Scan for the cell matching the given text and deliver its [X, Y] coordinate at center. 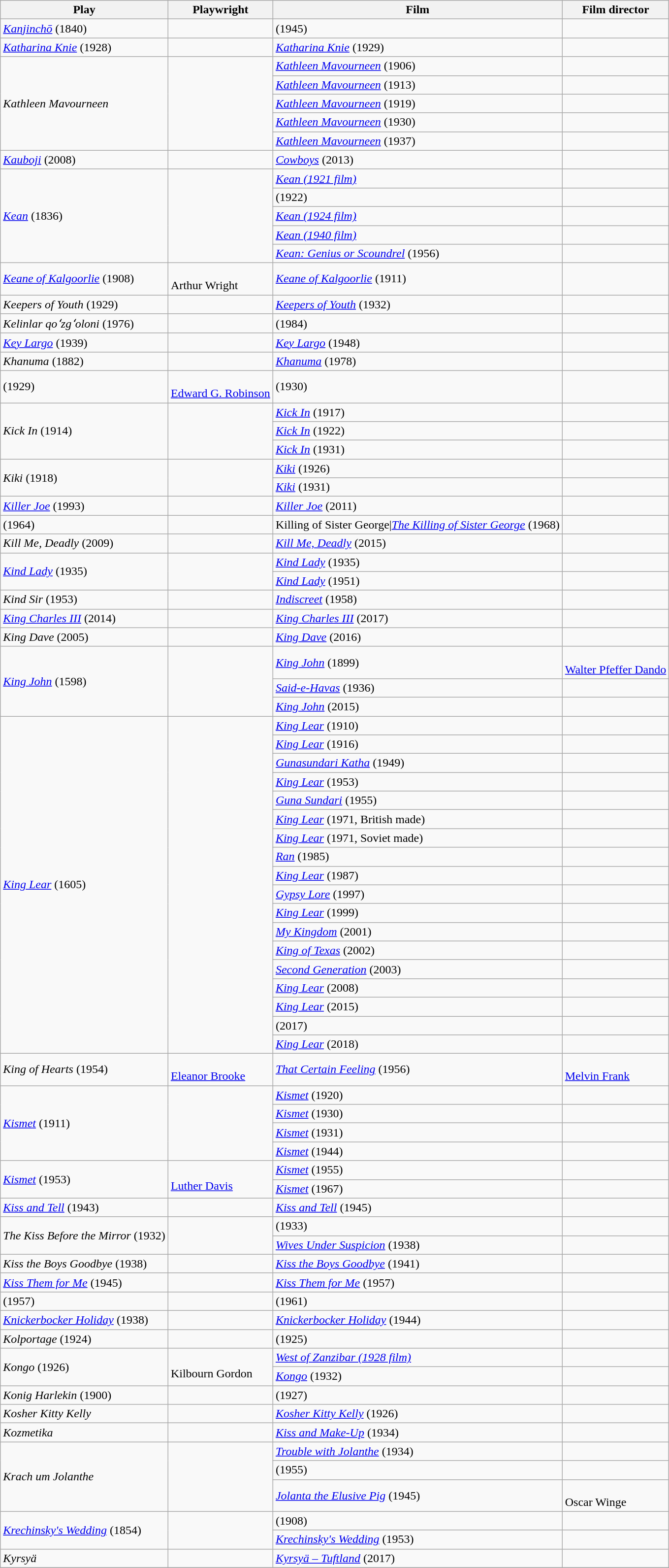
Kosher Kitty Kelly (1926) [417, 1414]
Kismet (1920) [417, 1095]
Kean (1921 film) [417, 178]
(1955) [417, 1470]
(1922) [417, 197]
Kismet (1953) [85, 1179]
Kiss and Tell (1943) [85, 1207]
King Lear (1910) [417, 726]
(1964) [85, 525]
Film [417, 10]
Play [85, 10]
Indiscreet (1958) [417, 600]
Kiki (1931) [417, 487]
Khanuma (1978) [417, 361]
Key Largo (1939) [85, 342]
Gypsy Lore (1997) [417, 894]
Kathleen Mavourneen (1919) [417, 103]
Keepers of Youth (1932) [417, 304]
Walter Pfeffer Dando [615, 662]
Kick In (1931) [417, 450]
Jolanta the Elusive Pig (1945) [417, 1496]
Wives Under Suspicion (1938) [417, 1245]
King of Texas (2002) [417, 950]
Eleanor Brooke [221, 1070]
King Lear (2008) [417, 988]
Said-e-Havas (1936) [417, 688]
Trouble with Jolanthe (1934) [417, 1451]
Kyrsyä [85, 1558]
King Dave (2016) [417, 637]
King Lear (2015) [417, 1006]
King Lear (1987) [417, 875]
Kathleen Mavourneen (1937) [417, 141]
Cowboys (2013) [417, 160]
Kismet (1931) [417, 1133]
(1945) [417, 29]
Kick In (1917) [417, 412]
Kathleen Mavourneen [85, 103]
Kiss the Boys Goodbye (1938) [85, 1264]
Kean (1924 film) [417, 216]
Kosher Kitty Kelly [85, 1414]
King Lear (2018) [417, 1044]
West of Zanzibar (1928 film) [417, 1358]
Kyrsyä – Tuftland (2017) [417, 1558]
Kiss and Tell (1945) [417, 1207]
Kismet (1911) [85, 1123]
King Lear (1971, Soviet made) [417, 838]
Kick In (1914) [85, 431]
(1927) [417, 1395]
Kean (1836) [85, 216]
(1929) [85, 386]
Kiss and Make-Up (1934) [417, 1433]
Kismet (1930) [417, 1114]
That Certain Feeling (1956) [417, 1070]
Knickerbocker Holiday (1944) [417, 1320]
King Charles III (2017) [417, 618]
King Lear (1605) [85, 885]
Khanuma (1882) [85, 361]
Second Generation (2003) [417, 969]
The Kiss Before the Mirror (1932) [85, 1235]
Kismet (1955) [417, 1170]
King Lear (1953) [417, 782]
(1984) [417, 324]
Kill Me, Deadly (2015) [417, 543]
Kathleen Mavourneen (1930) [417, 122]
Key Largo (1948) [417, 342]
Kean: Genius or Scoundrel (1956) [417, 254]
Kathleen Mavourneen (1906) [417, 66]
Kismet (1967) [417, 1189]
Kind Sir (1953) [85, 600]
Arthur Wright [221, 279]
Oscar Winge [615, 1496]
(1957) [85, 1301]
King John (2015) [417, 706]
Kiki (1918) [85, 478]
(1961) [417, 1301]
Kind Lady (1951) [417, 581]
Killer Joe (2011) [417, 506]
Playwright [221, 10]
Gunasundari Katha (1949) [417, 763]
Kauboji (2008) [85, 160]
Keane of Kalgoorlie (1908) [85, 279]
King Lear (1916) [417, 744]
Katharina Knie (1929) [417, 47]
My Kingdom (2001) [417, 932]
Kismet (1944) [417, 1151]
Melvin Frank [615, 1070]
Katharina Knie (1928) [85, 47]
Krach um Jolanthe [85, 1477]
Ran (1985) [417, 857]
Krechinsky's Wedding (1854) [85, 1530]
Kilbourn Gordon [221, 1367]
Kean (1940 film) [417, 235]
Kiki (1926) [417, 468]
(1908) [417, 1521]
Luther Davis [221, 1179]
King Lear (1999) [417, 913]
Konig Harlekin (1900) [85, 1395]
Kongo (1932) [417, 1376]
(1930) [417, 386]
Kill Me, Deadly (2009) [85, 543]
Kongo (1926) [85, 1367]
Kelinlar qoʻzgʻoloni (1976) [85, 324]
King John (1598) [85, 681]
Keane of Kalgoorlie (1911) [417, 279]
Keepers of Youth (1929) [85, 304]
Kolportage (1924) [85, 1338]
(1933) [417, 1226]
Kiss Them for Me (1945) [85, 1282]
Edward G. Robinson [221, 386]
(2017) [417, 1025]
Kathleen Mavourneen (1913) [417, 85]
Killer Joe (1993) [85, 506]
Kozmetika [85, 1433]
Kick In (1922) [417, 431]
Krechinsky's Wedding (1953) [417, 1539]
King Charles III (2014) [85, 618]
Kanjinchō (1840) [85, 29]
Knickerbocker Holiday (1938) [85, 1320]
King Lear (1971, British made) [417, 819]
Kiss Them for Me (1957) [417, 1282]
Killing of Sister George|The Killing of Sister George (1968) [417, 525]
King John (1899) [417, 662]
King Dave (2005) [85, 637]
Guna Sundari (1955) [417, 801]
King of Hearts (1954) [85, 1070]
(1925) [417, 1338]
Kiss the Boys Goodbye (1941) [417, 1264]
Film director [615, 10]
